Provide the (x, y) coordinate of the cell's center where the given text is located.  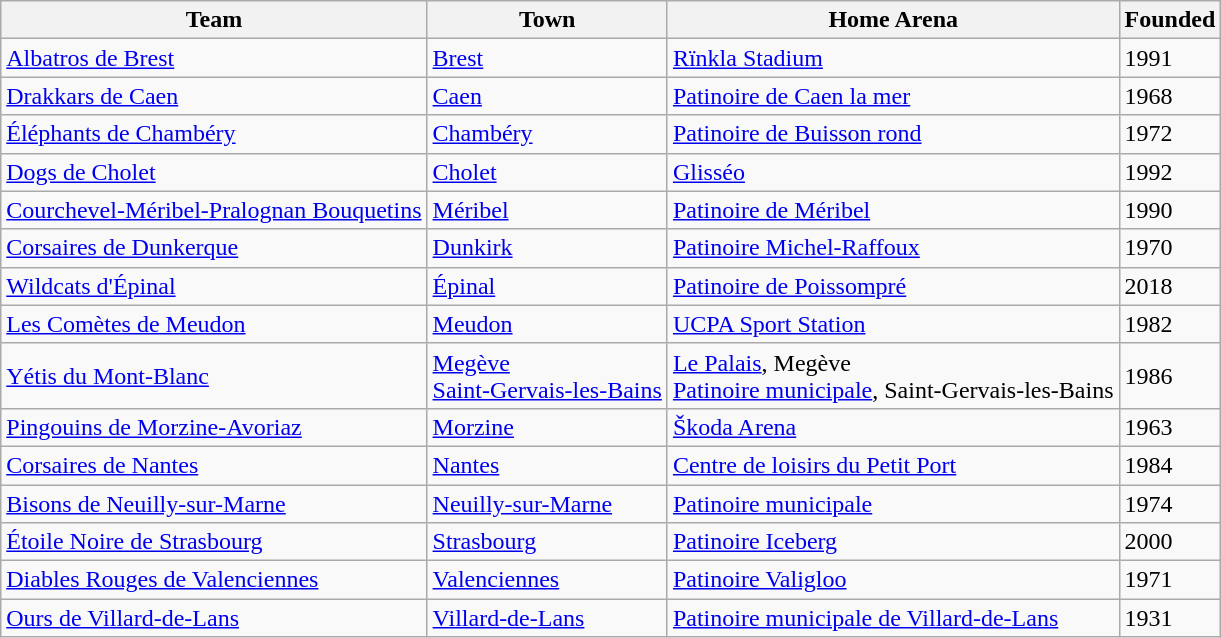
Bisons de Neuilly-sur-Marne (214, 503)
UCPA Sport Station (893, 324)
Patinoire Iceberg (893, 542)
2018 (1170, 286)
Caen (547, 96)
Diables Rouges de Valenciennes (214, 580)
Wildcats d'Épinal (214, 286)
Cholet (547, 172)
Dogs de Cholet (214, 172)
Škoda Arena (893, 427)
Étoile Noire de Strasbourg (214, 542)
Founded (1170, 20)
Pingouins de Morzine-Avoriaz (214, 427)
Strasbourg (547, 542)
Albatros de Brest (214, 58)
Corsaires de Nantes (214, 465)
Le Palais, MegèvePatinoire municipale, Saint-Gervais-les-Bains (893, 376)
1991 (1170, 58)
Patinoire de Buisson rond (893, 134)
Rïnkla Stadium (893, 58)
Méribel (547, 210)
Ours de Villard-de-Lans (214, 618)
Épinal (547, 286)
Morzine (547, 427)
Dunkirk (547, 248)
Meudon (547, 324)
Patinoire municipale (893, 503)
1990 (1170, 210)
Patinoire de Poissompré (893, 286)
Home Arena (893, 20)
1970 (1170, 248)
Corsaires de Dunkerque (214, 248)
Glisséo (893, 172)
1986 (1170, 376)
Patinoire de Caen la mer (893, 96)
Villard-de-Lans (547, 618)
1972 (1170, 134)
Éléphants de Chambéry (214, 134)
Drakkars de Caen (214, 96)
Nantes (547, 465)
1982 (1170, 324)
Neuilly-sur-Marne (547, 503)
Patinoire Michel-Raffoux (893, 248)
Valenciennes (547, 580)
2000 (1170, 542)
Patinoire Valigloo (893, 580)
1968 (1170, 96)
Chambéry (547, 134)
Yétis du Mont-Blanc (214, 376)
Town (547, 20)
1984 (1170, 465)
1931 (1170, 618)
1974 (1170, 503)
Les Comètes de Meudon (214, 324)
MegèveSaint-Gervais-les-Bains (547, 376)
1992 (1170, 172)
Patinoire municipale de Villard-de-Lans (893, 618)
1971 (1170, 580)
Centre de loisirs du Petit Port (893, 465)
Brest (547, 58)
Courchevel-Méribel-Pralognan Bouquetins (214, 210)
1963 (1170, 427)
Patinoire de Méribel (893, 210)
Team (214, 20)
